Find where the given text appears and provide that cell's center as (x, y) coordinate. 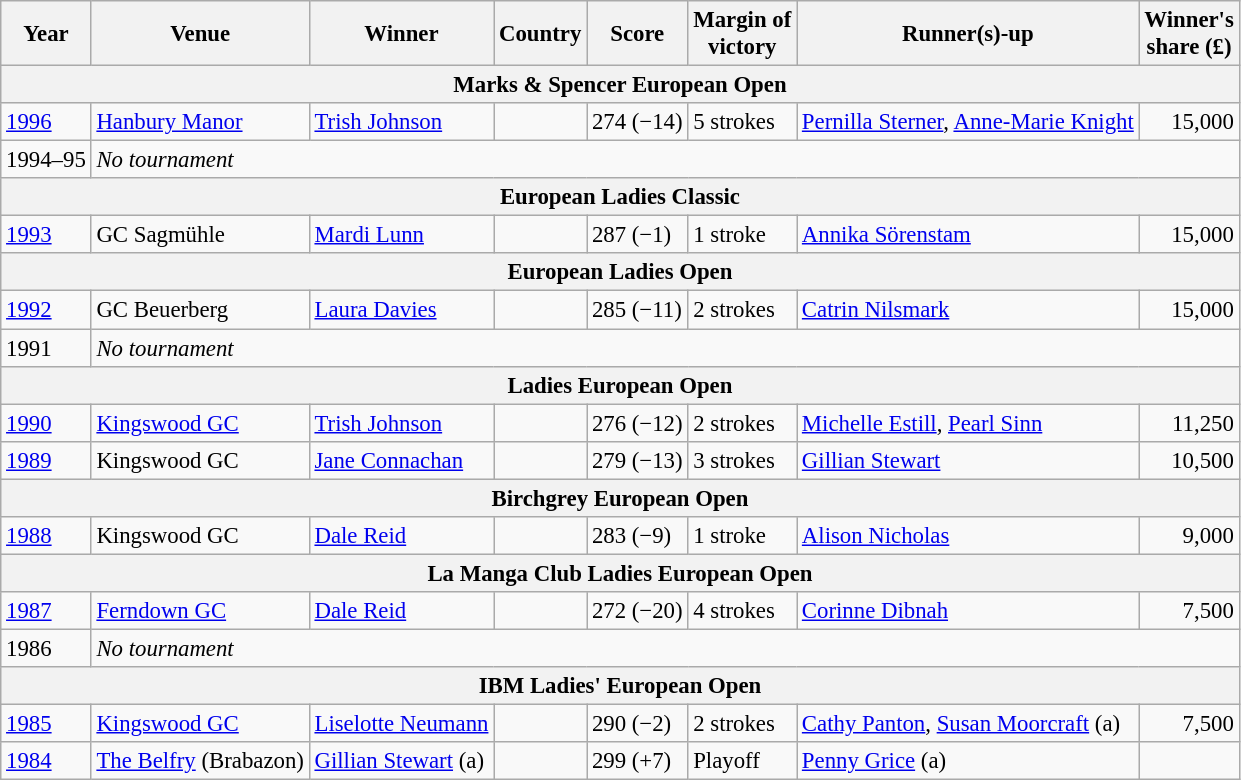
274 (−14) (638, 122)
283 (−9) (638, 536)
Score (638, 34)
272 (−20) (638, 611)
Playoff (742, 761)
276 (−12) (638, 423)
Michelle Estill, Pearl Sinn (968, 423)
Annika Sörenstam (968, 235)
European Ladies Open (620, 273)
Gillian Stewart (968, 460)
Margin ofvictory (742, 34)
279 (−13) (638, 460)
285 (−11) (638, 310)
9,000 (1189, 536)
Hanbury Manor (200, 122)
Jane Connachan (402, 460)
Cathy Panton, Susan Moorcraft (a) (968, 724)
Catrin Nilsmark (968, 310)
The Belfry (Brabazon) (200, 761)
Winner'sshare (£) (1189, 34)
Corinne Dibnah (968, 611)
Venue (200, 34)
1988 (46, 536)
European Ladies Classic (620, 197)
1989 (46, 460)
Marks & Spencer European Open (620, 85)
1993 (46, 235)
299 (+7) (638, 761)
Ferndown GC (200, 611)
Runner(s)-up (968, 34)
Liselotte Neumann (402, 724)
GC Sagmühle (200, 235)
4 strokes (742, 611)
1991 (46, 348)
10,500 (1189, 460)
5 strokes (742, 122)
Gillian Stewart (a) (402, 761)
Mardi Lunn (402, 235)
IBM Ladies' European Open (620, 686)
1994–95 (46, 160)
1992 (46, 310)
3 strokes (742, 460)
Pernilla Sterner, Anne-Marie Knight (968, 122)
Ladies European Open (620, 385)
Laura Davies (402, 310)
GC Beuerberg (200, 310)
290 (−2) (638, 724)
Country (540, 34)
Birchgrey European Open (620, 498)
1984 (46, 761)
Penny Grice (a) (968, 761)
La Manga Club Ladies European Open (620, 573)
Year (46, 34)
287 (−1) (638, 235)
1986 (46, 648)
11,250 (1189, 423)
Winner (402, 34)
1987 (46, 611)
Alison Nicholas (968, 536)
1985 (46, 724)
1990 (46, 423)
1996 (46, 122)
